Identify which cell holds the provided text, then report its (x, y) central coordinate. 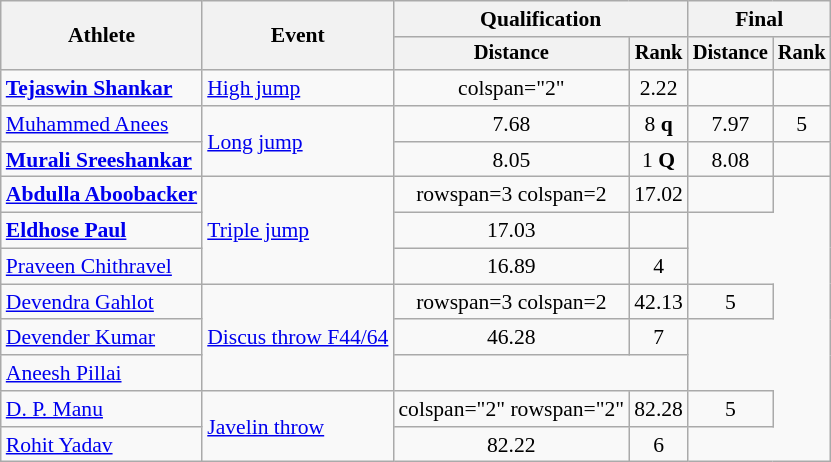
7.68 (511, 124)
2.22 (658, 88)
Athlete (102, 36)
8.08 (730, 160)
17.02 (658, 195)
Triple jump (298, 230)
1 Q (658, 160)
Abdulla Aboobacker (102, 195)
Event (298, 36)
Qualification (540, 19)
Devendra Gahlot (102, 302)
High jump (298, 88)
D. P. Manu (102, 409)
Long jump (298, 142)
colspan="2" rowspan="2" (511, 409)
Muhammed Anees (102, 124)
7.97 (730, 124)
46.28 (511, 338)
Final (759, 19)
7 (658, 338)
Aneesh Pillai (102, 373)
8 q (658, 124)
8.05 (511, 160)
Discus throw F44/64 (298, 338)
17.03 (511, 231)
Tejaswin Shankar (102, 88)
82.28 (658, 409)
Javelin throw (298, 426)
42.13 (658, 302)
4 (658, 267)
Murali Sreeshankar (102, 160)
Devender Kumar (102, 338)
16.89 (511, 267)
Praveen Chithravel (102, 267)
colspan="2" (511, 88)
Eldhose Paul (102, 231)
